Find where the given text appears and provide that cell's center as [X, Y] coordinate. 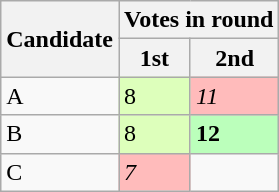
C [60, 172]
11 [234, 96]
1st [154, 58]
B [60, 134]
A [60, 96]
2nd [234, 58]
Candidate [60, 39]
12 [234, 134]
7 [154, 172]
Votes in round [198, 20]
